For the text-containing cell, return its midpoint in [x, y] coordinate format. 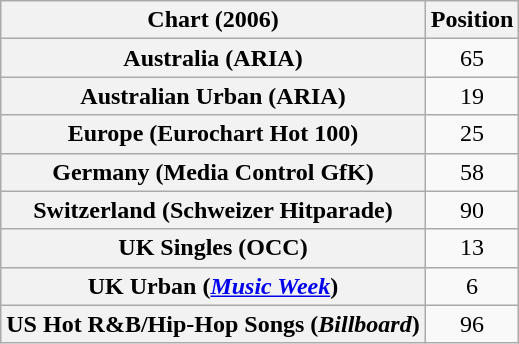
US Hot R&B/Hip-Hop Songs (Billboard) [213, 324]
6 [472, 286]
65 [472, 58]
90 [472, 210]
Australian Urban (ARIA) [213, 96]
UK Singles (OCC) [213, 248]
13 [472, 248]
Australia (ARIA) [213, 58]
Chart (2006) [213, 20]
Germany (Media Control GfK) [213, 172]
25 [472, 134]
58 [472, 172]
Europe (Eurochart Hot 100) [213, 134]
96 [472, 324]
Position [472, 20]
UK Urban (Music Week) [213, 286]
19 [472, 96]
Switzerland (Schweizer Hitparade) [213, 210]
